Return the [X, Y] coordinate for the center point of the cell that contains the specified text.  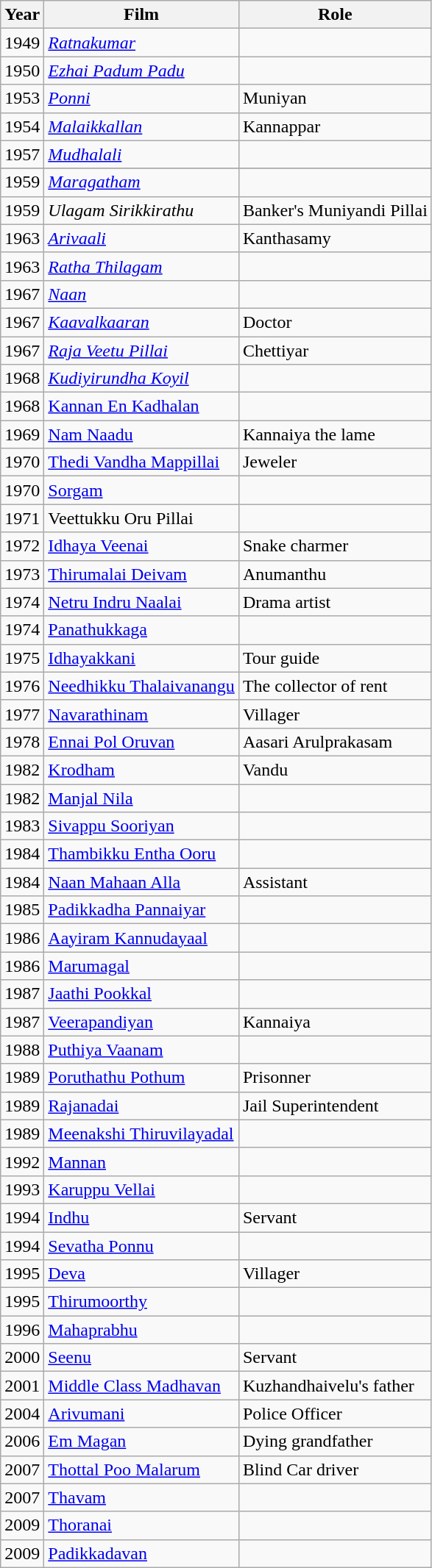
Jaathi Pookkal [141, 994]
Aayiram Kannudayaal [141, 938]
Thottal Poo Malarum [141, 1469]
2004 [22, 1414]
Anumanthu [335, 574]
Kannappar [335, 126]
1972 [22, 546]
Karuppu Vellai [141, 1189]
Mahaprabhu [141, 1330]
Arivaali [141, 238]
1971 [22, 518]
Aasari Arulprakasam [335, 742]
1969 [22, 434]
2006 [22, 1442]
Kannan En Kadhalan [141, 407]
Seenu [141, 1358]
1985 [22, 910]
1993 [22, 1189]
Jail Superintendent [335, 1106]
Muniyan [335, 99]
Idhaya Veenai [141, 546]
1992 [22, 1161]
The collector of rent [335, 686]
Netru Indru Naalai [141, 602]
Role [335, 15]
Ratnakumar [141, 43]
Maragatham [141, 182]
1988 [22, 1050]
Mannan [141, 1161]
Panathukkaga [141, 630]
Sorgam [141, 490]
Idhayakkani [141, 658]
Poruthathu Pothum [141, 1078]
1949 [22, 43]
Kanthasamy [335, 238]
Doctor [335, 322]
Kaavalkaaran [141, 322]
1977 [22, 714]
1975 [22, 658]
Needhikku Thalaivanangu [141, 686]
Dying grandfather [335, 1442]
Thoranai [141, 1525]
Kannaiya the lame [335, 434]
Ponni [141, 99]
Kudiyirundha Koyil [141, 379]
Vandu [335, 770]
Ezhai Padum Padu [141, 71]
Navarathinam [141, 714]
Year [22, 15]
Assistant [335, 882]
Padikkadha Pannaiyar [141, 910]
Indhu [141, 1217]
Prisonner [335, 1078]
Padikkadavan [141, 1553]
Veerapandiyan [141, 1022]
Film [141, 15]
1983 [22, 826]
Arivumani [141, 1414]
Sivappu Sooriyan [141, 826]
Deva [141, 1274]
Middle Class Madhavan [141, 1386]
2001 [22, 1386]
1978 [22, 742]
Kuzhandhaivelu's father [335, 1386]
Tour guide [335, 658]
Snake charmer [335, 546]
Naan Mahaan Alla [141, 882]
1950 [22, 71]
Thirumoorthy [141, 1302]
2000 [22, 1358]
Blind Car driver [335, 1469]
Puthiya Vaanam [141, 1050]
Mudhalali [141, 154]
1996 [22, 1330]
Naan [141, 294]
Kannaiya [335, 1022]
1953 [22, 99]
Meenakshi Thiruvilayadal [141, 1134]
Jeweler [335, 462]
Chettiyar [335, 351]
1957 [22, 154]
Ulagam Sirikkirathu [141, 210]
Sevatha Ponnu [141, 1246]
Veettukku Oru Pillai [141, 518]
Police Officer [335, 1414]
Em Magan [141, 1442]
Banker's Muniyandi Pillai [335, 210]
Manjal Nila [141, 798]
1973 [22, 574]
Ennai Pol Oruvan [141, 742]
1954 [22, 126]
Thirumalai Deivam [141, 574]
Thedi Vandha Mappillai [141, 462]
Ratha Thilagam [141, 266]
1976 [22, 686]
Malaikkallan [141, 126]
Marumagal [141, 966]
Krodham [141, 770]
Rajanadai [141, 1106]
Raja Veetu Pillai [141, 351]
Nam Naadu [141, 434]
Thavam [141, 1497]
Drama artist [335, 602]
Thambikku Entha Ooru [141, 854]
